Provide the [X, Y] coordinate of the cell's center where the given text is located.  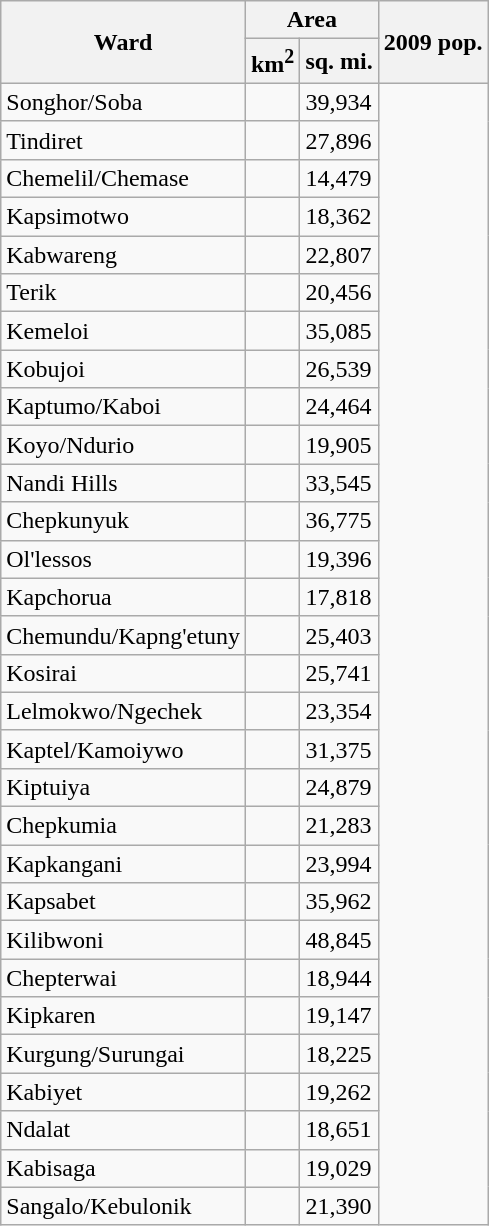
Kaptel/Kamoiywo [124, 749]
Terik [124, 293]
24,464 [339, 407]
19,262 [339, 1092]
Kemeloi [124, 331]
33,545 [339, 483]
Kabiyet [124, 1092]
21,283 [339, 826]
31,375 [339, 749]
25,403 [339, 635]
19,396 [339, 559]
18,944 [339, 978]
Nandi Hills [124, 483]
14,479 [339, 178]
35,085 [339, 331]
Chepterwai [124, 978]
Kabwareng [124, 255]
Kapsabet [124, 902]
Kabisaga [124, 1168]
2009 pop. [433, 42]
Area [312, 20]
Kapchorua [124, 597]
18,225 [339, 1054]
Chepkumia [124, 826]
Kurgung/Surungai [124, 1054]
Kobujoi [124, 369]
Koyo/Ndurio [124, 445]
Kosirai [124, 673]
Kapkangani [124, 864]
17,818 [339, 597]
Ward [124, 42]
18,651 [339, 1130]
19,905 [339, 445]
Chemelil/Chemase [124, 178]
21,390 [339, 1206]
20,456 [339, 293]
35,962 [339, 902]
Chepkunyuk [124, 521]
sq. mi. [339, 62]
24,879 [339, 787]
Kilibwoni [124, 940]
Ol'lessos [124, 559]
Ndalat [124, 1130]
19,147 [339, 1016]
22,807 [339, 255]
Kaptumo/Kaboi [124, 407]
Sangalo/Kebulonik [124, 1206]
Kipkaren [124, 1016]
Songhor/Soba [124, 102]
25,741 [339, 673]
23,354 [339, 711]
19,029 [339, 1168]
Kapsimotwo [124, 217]
Kiptuiya [124, 787]
Chemundu/Kapng'etuny [124, 635]
km2 [272, 62]
18,362 [339, 217]
Lelmokwo/Ngechek [124, 711]
26,539 [339, 369]
23,994 [339, 864]
48,845 [339, 940]
39,934 [339, 102]
36,775 [339, 521]
Tindiret [124, 140]
27,896 [339, 140]
